Return [x, y] of the center of cell containing provided text 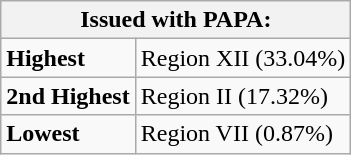
2nd Highest [68, 96]
Issued with PAPA: [176, 20]
Lowest [68, 134]
Highest [68, 58]
Region II (17.32%) [243, 96]
Region VII (0.87%) [243, 134]
Region XII (33.04%) [243, 58]
